From the cell containing the given text, extract its center point as [x, y] coordinate. 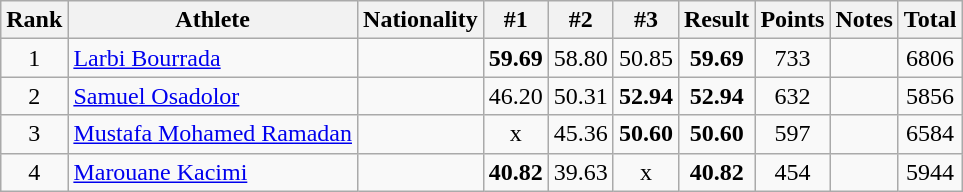
733 [792, 58]
1 [34, 58]
Samuel Osadolor [213, 96]
4 [34, 172]
2 [34, 96]
58.80 [580, 58]
Larbi Bourrada [213, 58]
597 [792, 134]
#1 [516, 20]
6806 [930, 58]
50.85 [646, 58]
Total [930, 20]
46.20 [516, 96]
Result [716, 20]
50.31 [580, 96]
5944 [930, 172]
Mustafa Mohamed Ramadan [213, 134]
632 [792, 96]
454 [792, 172]
Points [792, 20]
6584 [930, 134]
#3 [646, 20]
5856 [930, 96]
45.36 [580, 134]
Marouane Kacimi [213, 172]
#2 [580, 20]
Notes [864, 20]
Nationality [421, 20]
Athlete [213, 20]
3 [34, 134]
Rank [34, 20]
39.63 [580, 172]
